Provide the [x, y] coordinate of the cell's center where the given text is located.  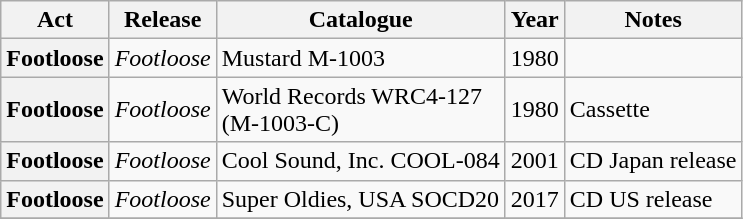
Mustard M-1003 [360, 58]
Release [162, 20]
2017 [534, 199]
World Records WRC4-127(M-1003-C) [360, 110]
CD Japan release [653, 161]
Super Oldies, USA SOCD20 [360, 199]
Cassette [653, 110]
2001 [534, 161]
CD US release [653, 199]
Catalogue [360, 20]
Cool Sound, Inc. COOL-084 [360, 161]
Notes [653, 20]
Act [55, 20]
Year [534, 20]
